Locate the cell with the specified text and output its (X, Y) center coordinate. 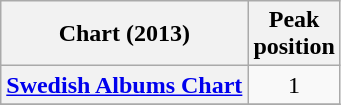
Peakposition (294, 34)
Chart (2013) (124, 34)
1 (294, 85)
Swedish Albums Chart (124, 85)
